Pinpoint the cell where the given text exists, returning its [x, y] midpoint coordinate. 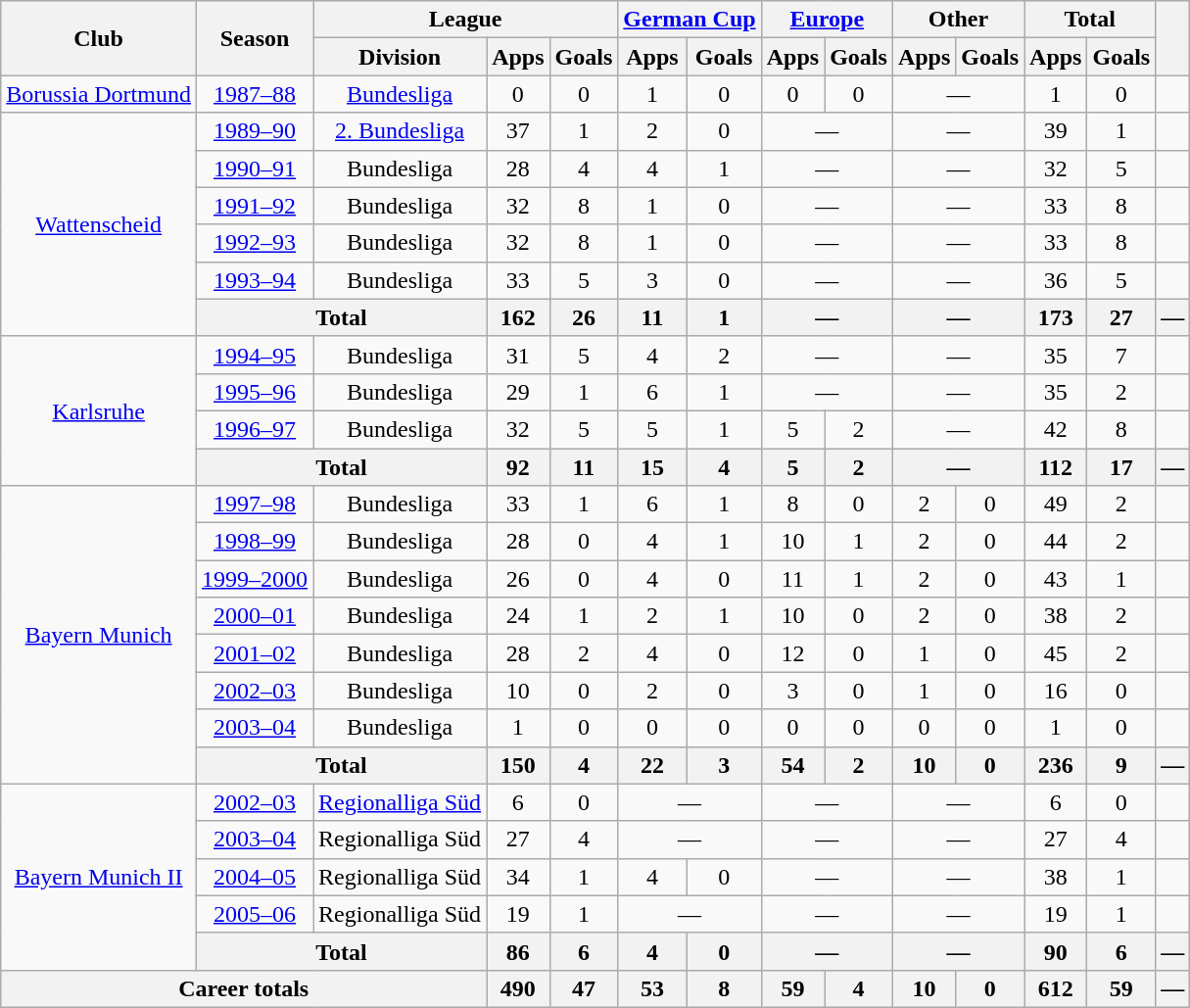
92 [518, 467]
90 [1056, 951]
Division [400, 57]
16 [1056, 691]
150 [518, 765]
36 [1056, 280]
German Cup [690, 20]
49 [1056, 504]
Season [255, 38]
47 [584, 988]
7 [1121, 355]
1997–98 [255, 504]
39 [1056, 131]
490 [518, 988]
2004–05 [255, 877]
29 [518, 392]
44 [1056, 542]
League [466, 20]
42 [1056, 429]
1989–90 [255, 131]
53 [652, 988]
Career totals [244, 988]
Club [99, 38]
2. Bundesliga [400, 131]
86 [518, 951]
Karlsruhe [99, 410]
34 [518, 877]
1987–88 [255, 94]
1994–95 [255, 355]
Bayern Munich II [99, 877]
2001–02 [255, 653]
12 [792, 653]
612 [1056, 988]
22 [652, 765]
1992–93 [255, 243]
31 [518, 355]
54 [792, 765]
43 [1056, 579]
1999–2000 [255, 579]
9 [1121, 765]
1990–91 [255, 168]
2005–06 [255, 914]
1998–99 [255, 542]
112 [1056, 467]
24 [518, 616]
2000–01 [255, 616]
236 [1056, 765]
17 [1121, 467]
15 [652, 467]
Bayern Munich [99, 635]
Wattenscheid [99, 224]
1993–94 [255, 280]
45 [1056, 653]
Other [958, 20]
Europe [827, 20]
162 [518, 317]
173 [1056, 317]
1995–96 [255, 392]
Borussia Dortmund [99, 94]
37 [518, 131]
1991–92 [255, 206]
1996–97 [255, 429]
